Return [x, y] of the center of cell containing provided text 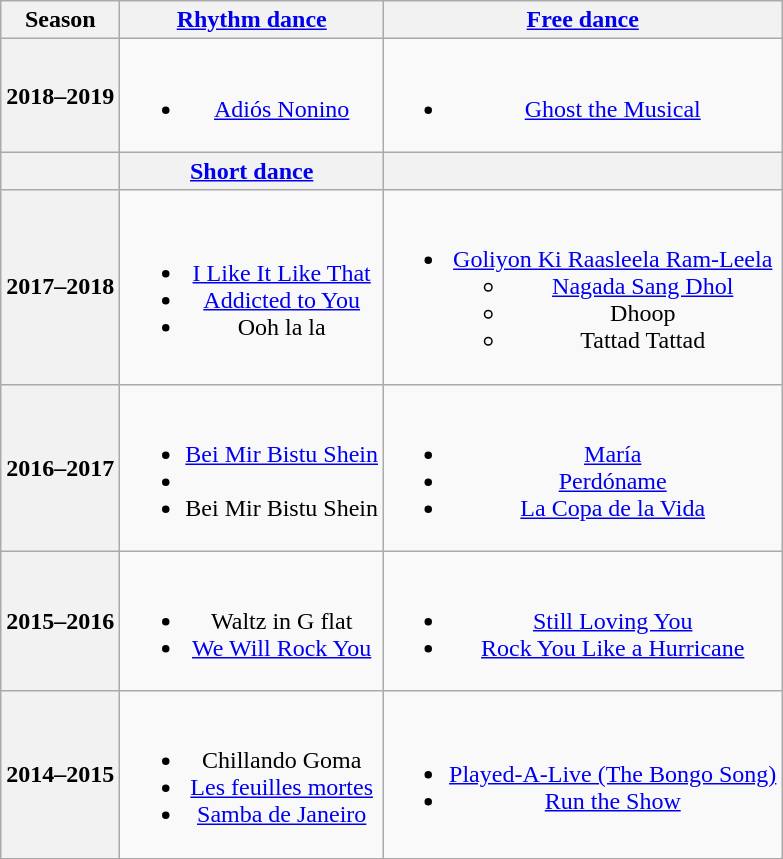
2016–2017 [60, 468]
Chillando Goma Les feuilles mortes Samba de Janeiro [252, 774]
Still Loving You Rock You Like a Hurricane [583, 621]
Bei Mir Bistu Shein Bei Mir Bistu Shein [252, 468]
Ghost the Musical [583, 96]
Short dance [252, 171]
Played-A-Live (The Bongo Song) Run the Show [583, 774]
Adiós Nonino [252, 96]
2015–2016 [60, 621]
2018–2019 [60, 96]
2017–2018 [60, 287]
Season [60, 20]
I Like It Like That Addicted to You Ooh la la [252, 287]
Waltz in G flat We Will Rock You [252, 621]
María Perdóname La Copa de la Vida [583, 468]
2014–2015 [60, 774]
Goliyon Ki Raasleela Ram-LeelaNagada Sang DholDhoopTattad Tattad [583, 287]
Free dance [583, 20]
Rhythm dance [252, 20]
